Find where the given text appears and provide that cell's center as [x, y] coordinate. 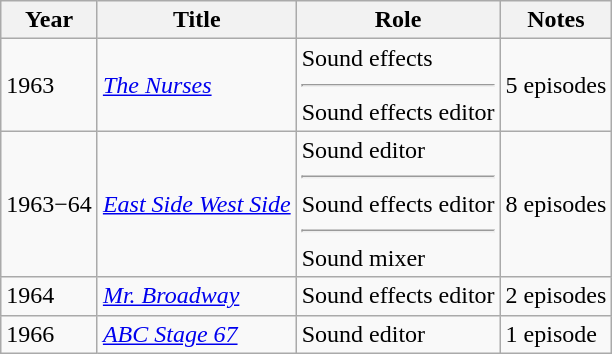
East Side West Side [196, 204]
Sound effects editor [398, 296]
Sound effectsSound effects editor [398, 85]
Year [50, 20]
5 episodes [556, 85]
Role [398, 20]
Sound editorSound effects editorSound mixer [398, 204]
8 episodes [556, 204]
Mr. Broadway [196, 296]
The Nurses [196, 85]
Title [196, 20]
Notes [556, 20]
1 episode [556, 334]
1963−64 [50, 204]
1964 [50, 296]
Sound editor [398, 334]
1966 [50, 334]
ABC Stage 67 [196, 334]
1963 [50, 85]
2 episodes [556, 296]
